Search for the cell housing the specified text and yield its (x, y) center coordinate. 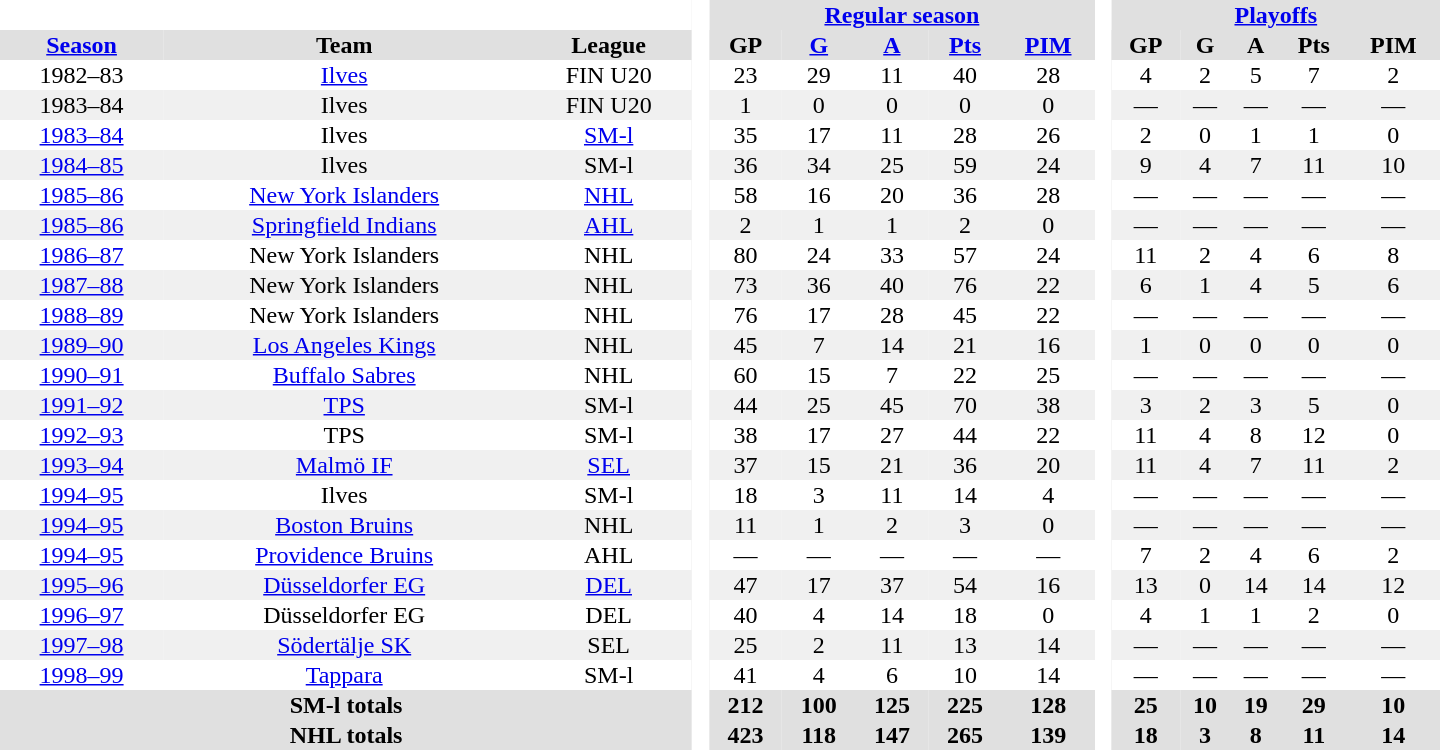
41 (746, 675)
Providence Bruins (344, 555)
1998–99 (82, 675)
118 (818, 735)
Los Angeles Kings (344, 345)
73 (746, 285)
35 (746, 135)
1982–83 (82, 75)
26 (1048, 135)
Tappara (344, 675)
265 (964, 735)
SM-l totals (346, 705)
147 (892, 735)
Boston Bruins (344, 525)
Playoffs (1276, 15)
58 (746, 195)
47 (746, 585)
1990–91 (82, 375)
54 (964, 585)
57 (964, 255)
1984–85 (82, 165)
59 (964, 165)
Malmö IF (344, 465)
128 (1048, 705)
23 (746, 75)
1997–98 (82, 645)
1991–92 (82, 405)
125 (892, 705)
1989–90 (82, 345)
1987–88 (82, 285)
423 (746, 735)
60 (746, 375)
1995–96 (82, 585)
Team (344, 45)
1993–94 (82, 465)
33 (892, 255)
Springfield Indians (344, 225)
70 (964, 405)
19 (1256, 705)
9 (1146, 165)
1992–93 (82, 435)
212 (746, 705)
225 (964, 705)
1986–87 (82, 255)
Buffalo Sabres (344, 375)
1988–89 (82, 315)
Regular season (902, 15)
80 (746, 255)
Season (82, 45)
Södertälje SK (344, 645)
100 (818, 705)
NHL totals (346, 735)
139 (1048, 735)
League (608, 45)
1996–97 (82, 615)
34 (818, 165)
27 (892, 435)
